Detect which cell encompasses the target text, then output its (x, y) center coordinate. 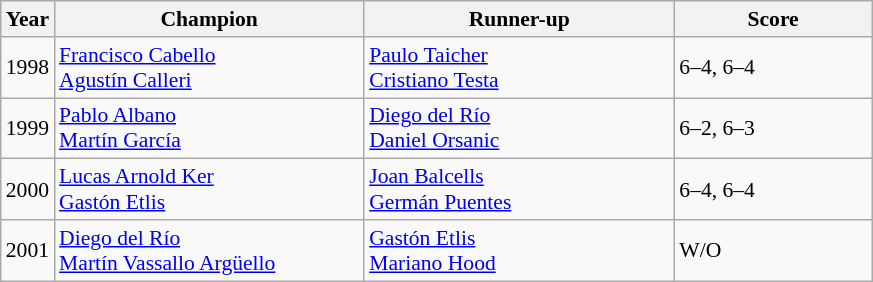
Year (28, 19)
1999 (28, 128)
Diego del Río Daniel Orsanic (519, 128)
Paulo Taicher Cristiano Testa (519, 68)
6–2, 6–3 (773, 128)
Gastón Etlis Mariano Hood (519, 250)
Francisco Cabello Agustín Calleri (209, 68)
W/O (773, 250)
Joan Balcells Germán Puentes (519, 190)
Pablo Albano Martín García (209, 128)
1998 (28, 68)
2000 (28, 190)
Runner-up (519, 19)
Lucas Arnold Ker Gastón Etlis (209, 190)
2001 (28, 250)
Diego del Río Martín Vassallo Argüello (209, 250)
Champion (209, 19)
Score (773, 19)
